Pinpoint the cell where the given text exists, returning its (X, Y) midpoint coordinate. 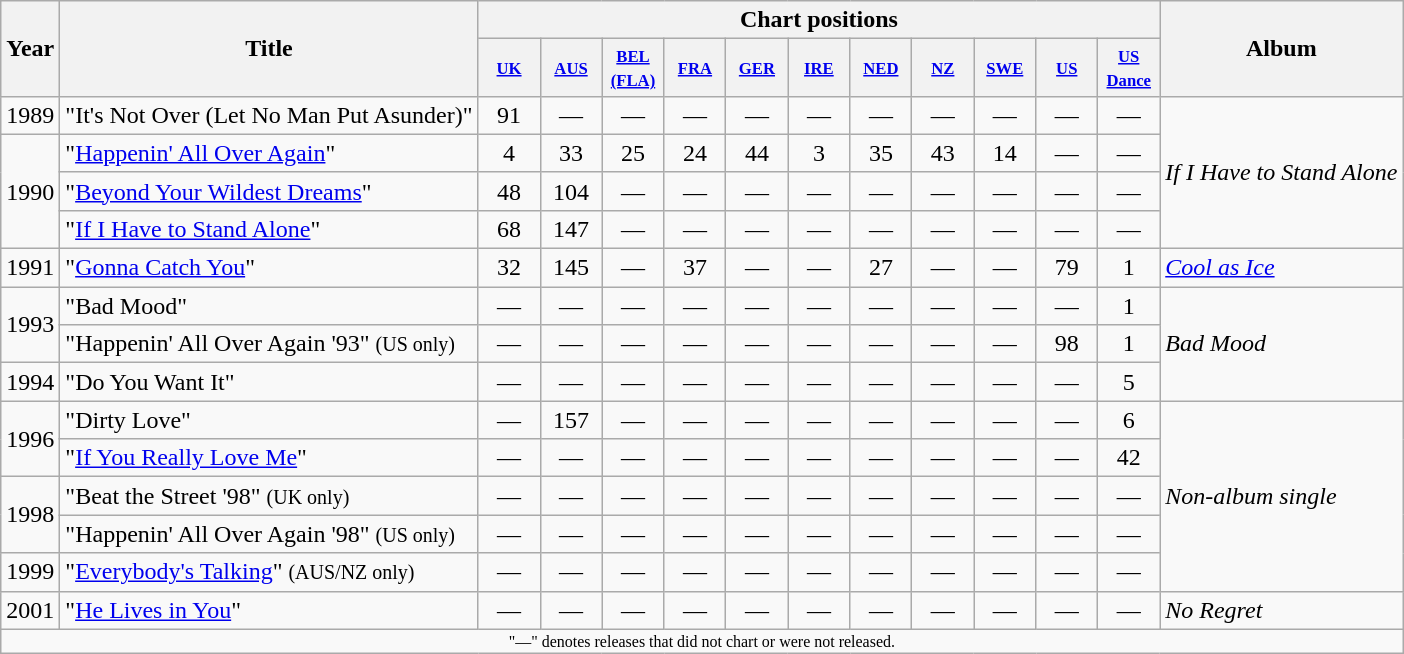
US Dance (1129, 68)
145 (571, 268)
Non-album single (1282, 496)
No Regret (1282, 610)
SWE (1005, 68)
"Beat the Street '98" (UK only) (269, 496)
1990 (30, 191)
79 (1067, 268)
Title (269, 49)
"Bad Mood" (269, 306)
"Do You Want It" (269, 382)
48 (509, 191)
Album (1282, 49)
98 (1067, 344)
FRA (695, 68)
1999 (30, 572)
3 (819, 153)
"Happenin' All Over Again '98" (US only) (269, 534)
44 (757, 153)
"If You Really Love Me" (269, 458)
"Beyond Your Wildest Dreams" (269, 191)
IRE (819, 68)
147 (571, 229)
33 (571, 153)
Year (30, 49)
1996 (30, 439)
"Everybody's Talking" (AUS/NZ only) (269, 572)
AUS (571, 68)
42 (1129, 458)
6 (1129, 420)
"Dirty Love" (269, 420)
"He Lives in You" (269, 610)
5 (1129, 382)
Cool as Ice (1282, 268)
25 (633, 153)
GER (757, 68)
4 (509, 153)
"It's Not Over (Let No Man Put Asunder)" (269, 115)
14 (1005, 153)
104 (571, 191)
Chart positions (819, 20)
"Happenin' All Over Again '93" (US only) (269, 344)
1993 (30, 325)
43 (943, 153)
32 (509, 268)
BEL(FLA) (633, 68)
24 (695, 153)
"If I Have to Stand Alone" (269, 229)
"Gonna Catch You" (269, 268)
91 (509, 115)
27 (881, 268)
NED (881, 68)
1998 (30, 515)
1991 (30, 268)
Bad Mood (1282, 344)
68 (509, 229)
37 (695, 268)
"—" denotes releases that did not chart or were not released. (702, 641)
If I Have to Stand Alone (1282, 172)
1989 (30, 115)
1994 (30, 382)
"Happenin' All Over Again" (269, 153)
157 (571, 420)
2001 (30, 610)
35 (881, 153)
UK (509, 68)
US (1067, 68)
NZ (943, 68)
